From the cell containing the given text, extract its center point as [X, Y] coordinate. 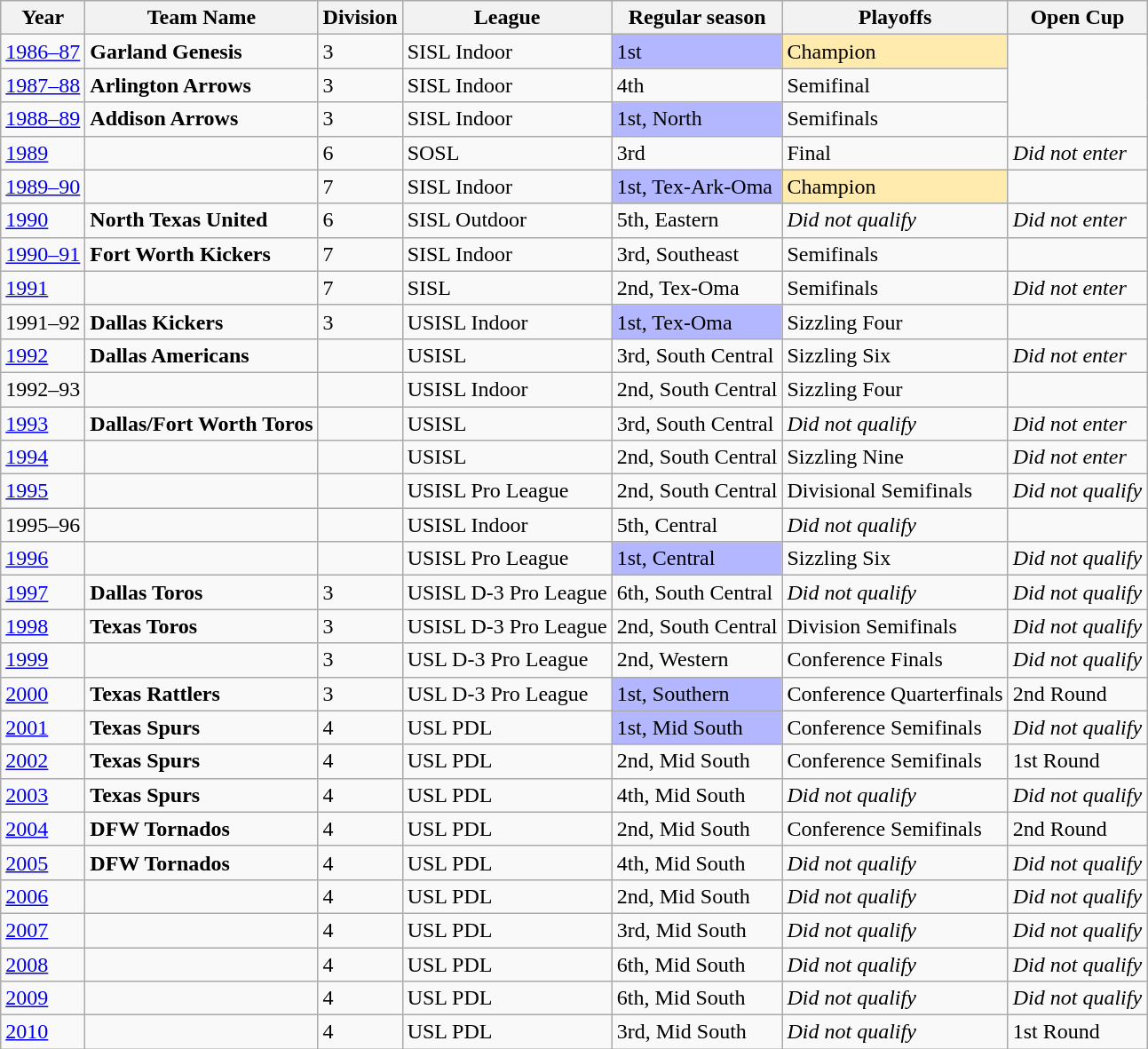
1989–90 [43, 187]
1998 [43, 626]
1993 [43, 424]
2000 [43, 694]
Divisional Semifinals [895, 491]
2002 [43, 761]
2001 [43, 727]
2005 [43, 862]
North Texas United [202, 220]
2010 [43, 1032]
3rd [697, 153]
2nd, Tex-Oma [697, 288]
1992–93 [43, 389]
Sizzling Nine [895, 457]
Semifinal [895, 85]
SOSL [507, 153]
SISL Outdoor [507, 220]
5th, Central [697, 525]
2nd, Western [697, 660]
4th [697, 85]
2009 [43, 998]
Playoffs [895, 18]
1999 [43, 660]
Texas Toros [202, 626]
1st, North [697, 119]
1987–88 [43, 85]
SISL [507, 288]
1st, Tex-Ark-Oma [697, 187]
Conference Finals [895, 660]
1st, Central [697, 559]
1st, Mid South [697, 727]
2004 [43, 829]
1st [697, 52]
Year [43, 18]
Division [360, 18]
1988–89 [43, 119]
2007 [43, 930]
Dallas Toros [202, 592]
2006 [43, 896]
1991–92 [43, 322]
Addison Arrows [202, 119]
5th, Eastern [697, 220]
1997 [43, 592]
Regular season [697, 18]
1st, Tex-Oma [697, 322]
1990 [43, 220]
Final [895, 153]
3rd, Southeast [697, 254]
Garland Genesis [202, 52]
Open Cup [1077, 18]
1989 [43, 153]
1st, Southern [697, 694]
Conference Quarterfinals [895, 694]
1994 [43, 457]
6th, South Central [697, 592]
2003 [43, 795]
Dallas Kickers [202, 322]
1996 [43, 559]
Arlington Arrows [202, 85]
Dallas/Fort Worth Toros [202, 424]
1995–96 [43, 525]
Dallas Americans [202, 355]
Division Semifinals [895, 626]
League [507, 18]
1990–91 [43, 254]
2008 [43, 964]
1995 [43, 491]
1991 [43, 288]
1986–87 [43, 52]
Fort Worth Kickers [202, 254]
Texas Rattlers [202, 694]
Team Name [202, 18]
1992 [43, 355]
